Scan for the cell matching the given text and deliver its [X, Y] coordinate at center. 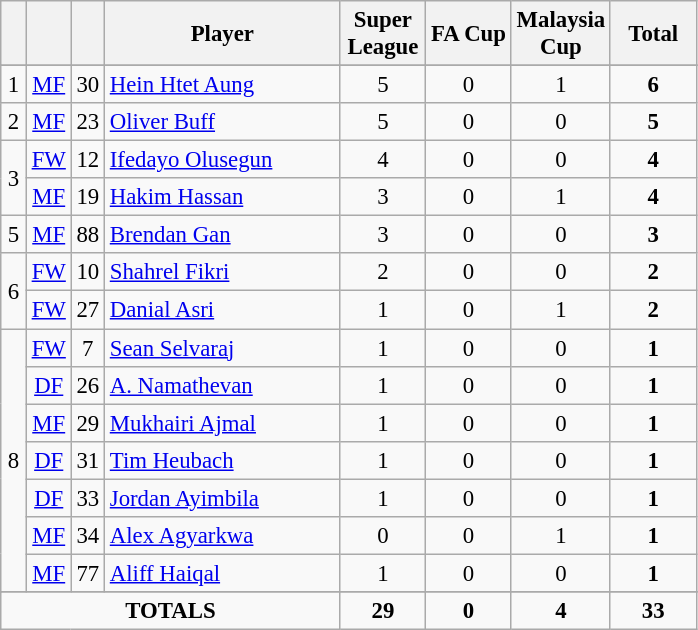
88 [88, 235]
Danial Asri [222, 310]
Alex Agyarkwa [222, 536]
Hakim Hassan [222, 197]
TOTALS [170, 611]
Jordan Ayimbila [222, 498]
Super League [383, 34]
Shahrel Fikri [222, 273]
Player [222, 34]
19 [88, 197]
Brendan Gan [222, 235]
Tim Heubach [222, 460]
12 [88, 160]
FA Cup [469, 34]
10 [88, 273]
27 [88, 310]
Oliver Buff [222, 122]
Hein Htet Aung [222, 85]
8 [14, 460]
Total [653, 34]
7 [88, 348]
31 [88, 460]
26 [88, 385]
23 [88, 122]
Mukhairi Ajmal [222, 423]
Aliff Haiqal [222, 573]
Malaysia Cup [560, 34]
Ifedayo Olusegun [222, 160]
A. Namathevan [222, 385]
34 [88, 536]
77 [88, 573]
30 [88, 85]
Sean Selvaraj [222, 348]
